Search for the cell housing the specified text and yield its (x, y) center coordinate. 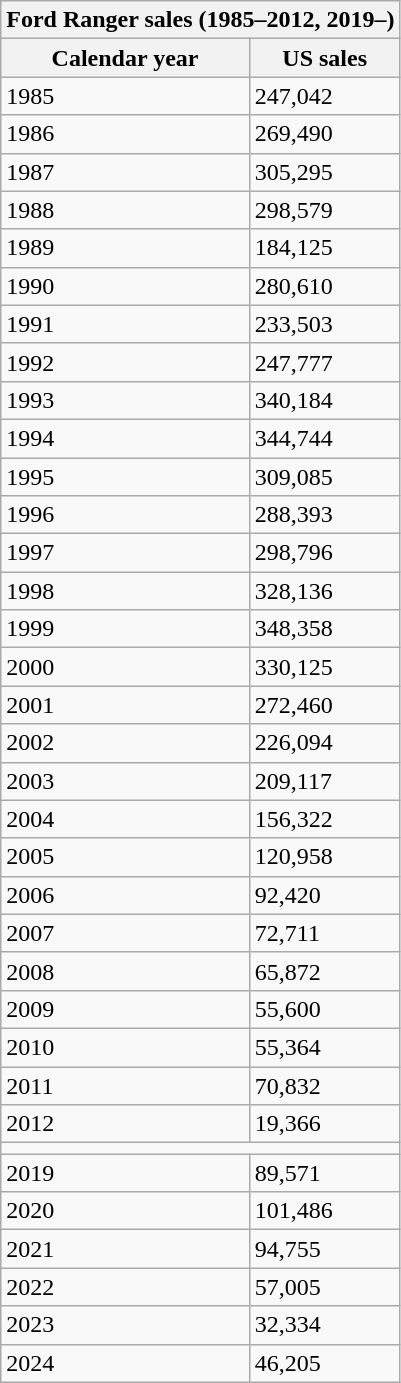
1985 (126, 96)
2009 (126, 1009)
1998 (126, 591)
2020 (126, 1211)
298,796 (324, 553)
247,777 (324, 362)
65,872 (324, 971)
1999 (126, 629)
2006 (126, 895)
1995 (126, 477)
1994 (126, 438)
344,744 (324, 438)
348,358 (324, 629)
94,755 (324, 1249)
1997 (126, 553)
2019 (126, 1173)
2022 (126, 1287)
55,600 (324, 1009)
272,460 (324, 705)
2000 (126, 667)
46,205 (324, 1363)
92,420 (324, 895)
233,503 (324, 324)
2021 (126, 1249)
57,005 (324, 1287)
101,486 (324, 1211)
2008 (126, 971)
2003 (126, 781)
32,334 (324, 1325)
269,490 (324, 134)
Calendar year (126, 58)
309,085 (324, 477)
305,295 (324, 172)
2005 (126, 857)
2012 (126, 1124)
209,117 (324, 781)
330,125 (324, 667)
1992 (126, 362)
298,579 (324, 210)
340,184 (324, 400)
1986 (126, 134)
70,832 (324, 1085)
1991 (126, 324)
US sales (324, 58)
1987 (126, 172)
Ford Ranger sales (1985–2012, 2019–) (200, 20)
156,322 (324, 819)
328,136 (324, 591)
288,393 (324, 515)
1996 (126, 515)
1990 (126, 286)
19,366 (324, 1124)
2001 (126, 705)
2011 (126, 1085)
247,042 (324, 96)
1989 (126, 248)
2024 (126, 1363)
55,364 (324, 1047)
2010 (126, 1047)
226,094 (324, 743)
2007 (126, 933)
72,711 (324, 933)
89,571 (324, 1173)
2023 (126, 1325)
184,125 (324, 248)
2002 (126, 743)
120,958 (324, 857)
280,610 (324, 286)
1988 (126, 210)
1993 (126, 400)
2004 (126, 819)
